From the cell containing the given text, extract its center point as [x, y] coordinate. 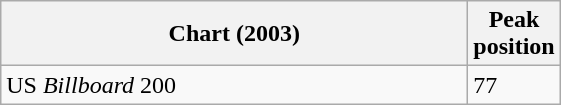
77 [514, 85]
US Billboard 200 [234, 85]
Peakposition [514, 34]
Chart (2003) [234, 34]
